Locate the cell with the specified text and output its [X, Y] center coordinate. 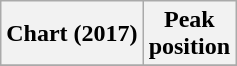
Peakposition [189, 34]
Chart (2017) [72, 34]
